Output the (x, y) coordinate of the center of the cell containing the given text.  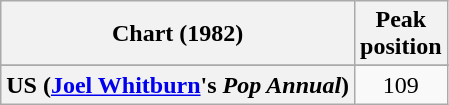
Peakposition (401, 34)
109 (401, 85)
Chart (1982) (178, 34)
US (Joel Whitburn's Pop Annual) (178, 85)
